Find where the given text appears and provide that cell's center as (x, y) coordinate. 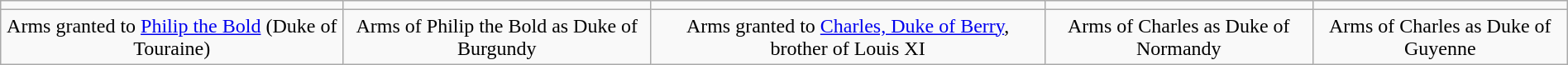
Arms granted to Charles, Duke of Berry, brother of Louis XI (849, 37)
Arms of Charles as Duke of Guyenne (1440, 37)
Arms of Philip the Bold as Duke of Burgundy (497, 37)
Arms of Charles as Duke of Normandy (1178, 37)
Arms granted to Philip the Bold (Duke of Touraine) (172, 37)
